Capture the cell that displays the provided text and extract its [X, Y] central coordinate. 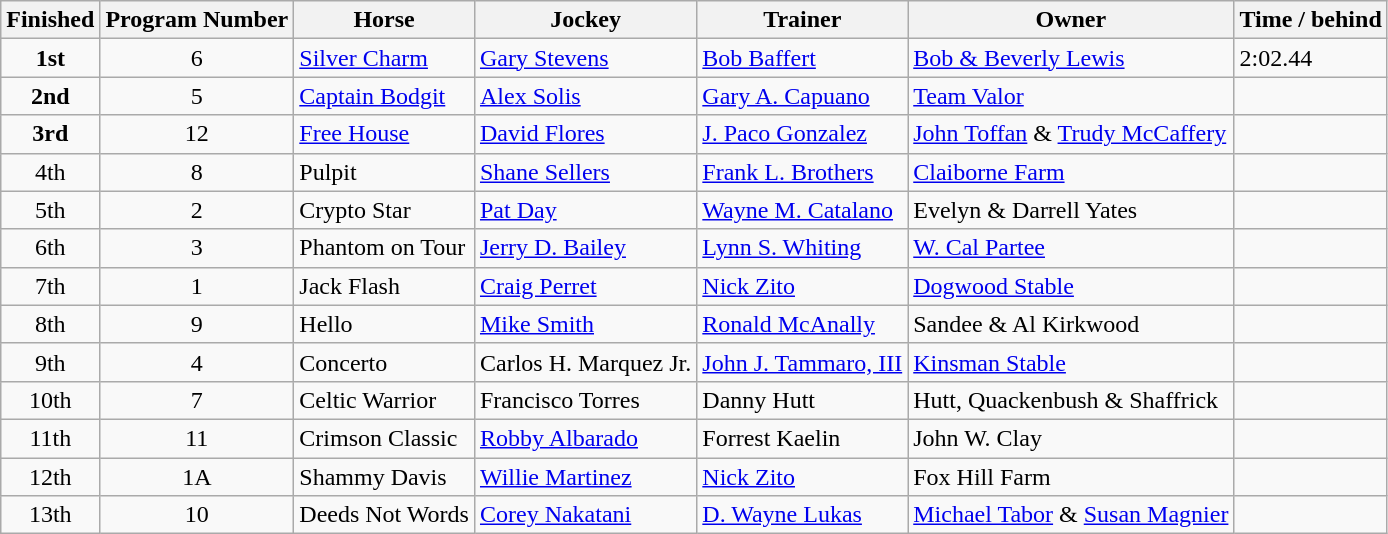
Deeds Not Words [384, 515]
Danny Hutt [802, 400]
Ronald McAnally [802, 324]
Alex Solis [585, 96]
12th [50, 477]
Pat Day [585, 210]
11th [50, 438]
5 [197, 96]
10th [50, 400]
David Flores [585, 134]
Craig Perret [585, 286]
D. Wayne Lukas [802, 515]
John J. Tammaro, III [802, 362]
6 [197, 58]
Silver Charm [384, 58]
Carlos H. Marquez Jr. [585, 362]
1st [50, 58]
Evelyn & Darrell Yates [1071, 210]
Francisco Torres [585, 400]
8 [197, 172]
11 [197, 438]
Time / behind [1310, 20]
Bob & Beverly Lewis [1071, 58]
2nd [50, 96]
Hello [384, 324]
Dogwood Stable [1071, 286]
Shammy Davis [384, 477]
Team Valor [1071, 96]
8th [50, 324]
Kinsman Stable [1071, 362]
3 [197, 248]
Jerry D. Bailey [585, 248]
Corey Nakatani [585, 515]
4 [197, 362]
2:02.44 [1310, 58]
9th [50, 362]
Crypto Star [384, 210]
Gary Stevens [585, 58]
Lynn S. Whiting [802, 248]
9 [197, 324]
Crimson Classic [384, 438]
Free House [384, 134]
1A [197, 477]
6th [50, 248]
Program Number [197, 20]
Finished [50, 20]
4th [50, 172]
Frank L. Brothers [802, 172]
J. Paco Gonzalez [802, 134]
Jockey [585, 20]
Shane Sellers [585, 172]
Phantom on Tour [384, 248]
Fox Hill Farm [1071, 477]
1 [197, 286]
2 [197, 210]
Captain Bodgit [384, 96]
Gary A. Capuano [802, 96]
Owner [1071, 20]
Horse [384, 20]
Forrest Kaelin [802, 438]
Mike Smith [585, 324]
Wayne M. Catalano [802, 210]
Robby Albarado [585, 438]
Bob Baffert [802, 58]
Sandee & Al Kirkwood [1071, 324]
12 [197, 134]
5th [50, 210]
Jack Flash [384, 286]
Pulpit [384, 172]
Celtic Warrior [384, 400]
John Toffan & Trudy McCaffery [1071, 134]
Trainer [802, 20]
7th [50, 286]
10 [197, 515]
3rd [50, 134]
13th [50, 515]
Michael Tabor & Susan Magnier [1071, 515]
7 [197, 400]
Hutt, Quackenbush & Shaffrick [1071, 400]
John W. Clay [1071, 438]
Willie Martinez [585, 477]
Concerto [384, 362]
Claiborne Farm [1071, 172]
W. Cal Partee [1071, 248]
